Output the (x, y) coordinate of the center of the cell containing the given text.  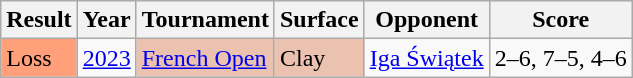
2–6, 7–5, 4–6 (560, 58)
Year (106, 20)
Tournament (205, 20)
Iga Świątek (426, 58)
French Open (205, 58)
Clay (319, 58)
Loss (39, 58)
Opponent (426, 20)
Score (560, 20)
Result (39, 20)
Surface (319, 20)
2023 (106, 58)
